Search for the cell housing the specified text and yield its (X, Y) center coordinate. 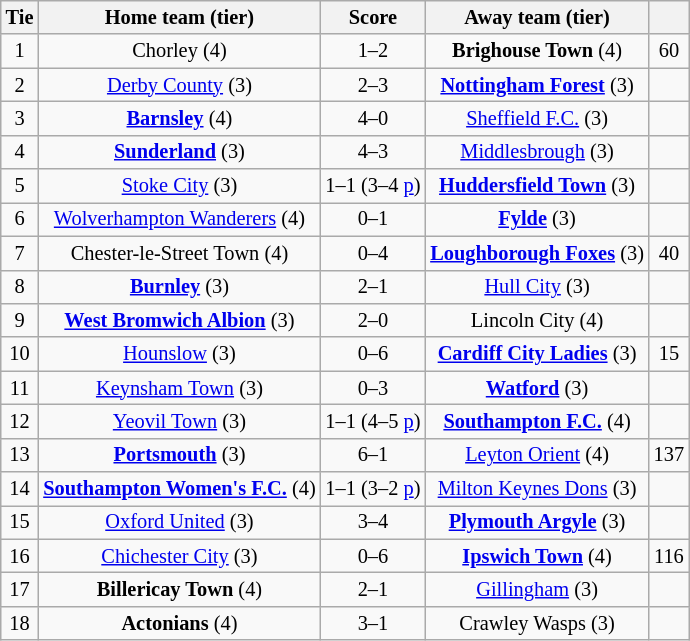
Ipswich Town (4) (536, 556)
3 (20, 118)
17 (20, 589)
8 (20, 287)
Gillingham (3) (536, 589)
16 (20, 556)
Yeovil Town (3) (179, 421)
Hull City (3) (536, 287)
Burnley (3) (179, 287)
Sunderland (3) (179, 152)
Nottingham Forest (3) (536, 85)
Cardiff City Ladies (3) (536, 354)
Southampton F.C. (4) (536, 421)
1 (20, 51)
West Bromwich Albion (3) (179, 320)
60 (669, 51)
4 (20, 152)
2–0 (374, 320)
Barnsley (4) (179, 118)
1–1 (3–4 p) (374, 186)
7 (20, 253)
3–4 (374, 522)
1–1 (3–2 p) (374, 489)
13 (20, 455)
14 (20, 489)
Chorley (4) (179, 51)
Brighouse Town (4) (536, 51)
3–1 (374, 623)
Watford (3) (536, 388)
Plymouth Argyle (3) (536, 522)
116 (669, 556)
Tie (20, 17)
Loughborough Foxes (3) (536, 253)
Sheffield F.C. (3) (536, 118)
Oxford United (3) (179, 522)
2–3 (374, 85)
Keynsham Town (3) (179, 388)
11 (20, 388)
Huddersfield Town (3) (536, 186)
0–4 (374, 253)
Middlesbrough (3) (536, 152)
Stoke City (3) (179, 186)
2 (20, 85)
6–1 (374, 455)
40 (669, 253)
Chichester City (3) (179, 556)
Fylde (3) (536, 219)
6 (20, 219)
Billericay Town (4) (179, 589)
Derby County (3) (179, 85)
4–0 (374, 118)
Milton Keynes Dons (3) (536, 489)
Crawley Wasps (3) (536, 623)
1–2 (374, 51)
Score (374, 17)
10 (20, 354)
Southampton Women's F.C. (4) (179, 489)
137 (669, 455)
Leyton Orient (4) (536, 455)
Chester-le-Street Town (4) (179, 253)
4–3 (374, 152)
Portsmouth (3) (179, 455)
18 (20, 623)
Actonians (4) (179, 623)
Hounslow (3) (179, 354)
1–1 (4–5 p) (374, 421)
Lincoln City (4) (536, 320)
12 (20, 421)
9 (20, 320)
5 (20, 186)
Away team (tier) (536, 17)
Wolverhampton Wanderers (4) (179, 219)
Home team (tier) (179, 17)
0–3 (374, 388)
0–1 (374, 219)
